Identify which cell holds the provided text, then report its [X, Y] central coordinate. 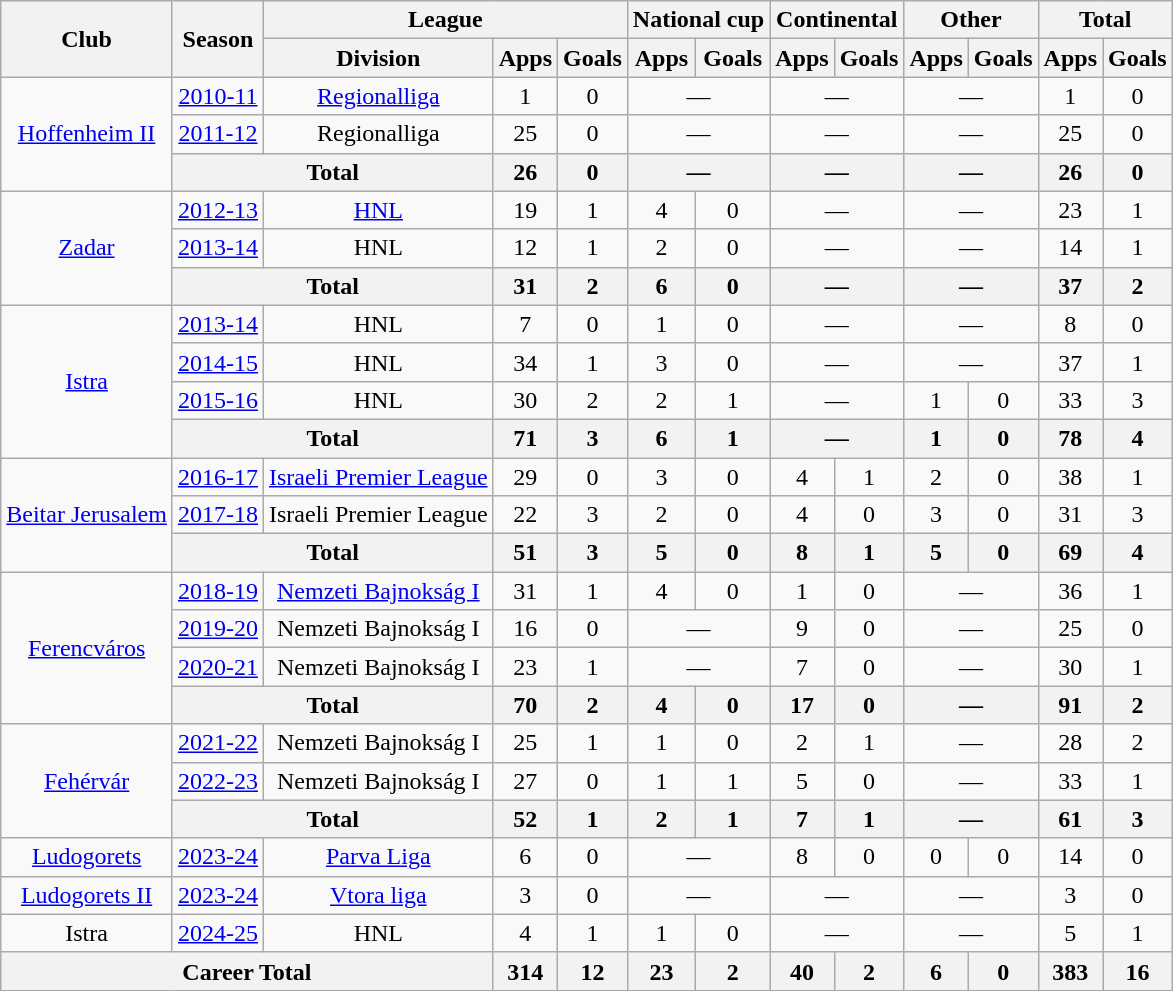
Other [971, 20]
2015-16 [218, 400]
Club [87, 39]
2010-11 [218, 96]
Fehérvár [87, 781]
Parva Liga [378, 857]
2016-17 [218, 477]
Season [218, 39]
Continental [837, 20]
Ludogorets II [87, 895]
Vtora liga [378, 895]
71 [525, 438]
Hoffenheim II [87, 134]
Beitar Jerusalem [87, 515]
383 [1070, 971]
2012-13 [218, 210]
70 [525, 705]
2024-25 [218, 933]
36 [1070, 591]
Ludogorets [87, 857]
National cup [698, 20]
40 [802, 971]
2019-20 [218, 629]
Ferencváros [87, 648]
51 [525, 553]
Career Total [247, 971]
38 [1070, 477]
78 [1070, 438]
2021-22 [218, 743]
2018-19 [218, 591]
22 [525, 515]
314 [525, 971]
28 [1070, 743]
17 [802, 705]
9 [802, 629]
34 [525, 362]
69 [1070, 553]
52 [525, 819]
2011-12 [218, 134]
2017-18 [218, 515]
Division [378, 58]
League [445, 20]
2014-15 [218, 362]
29 [525, 477]
2020-21 [218, 667]
27 [525, 781]
91 [1070, 705]
61 [1070, 819]
2022-23 [218, 781]
19 [525, 210]
Zadar [87, 248]
